Scan for the cell matching the given text and deliver its (X, Y) coordinate at center. 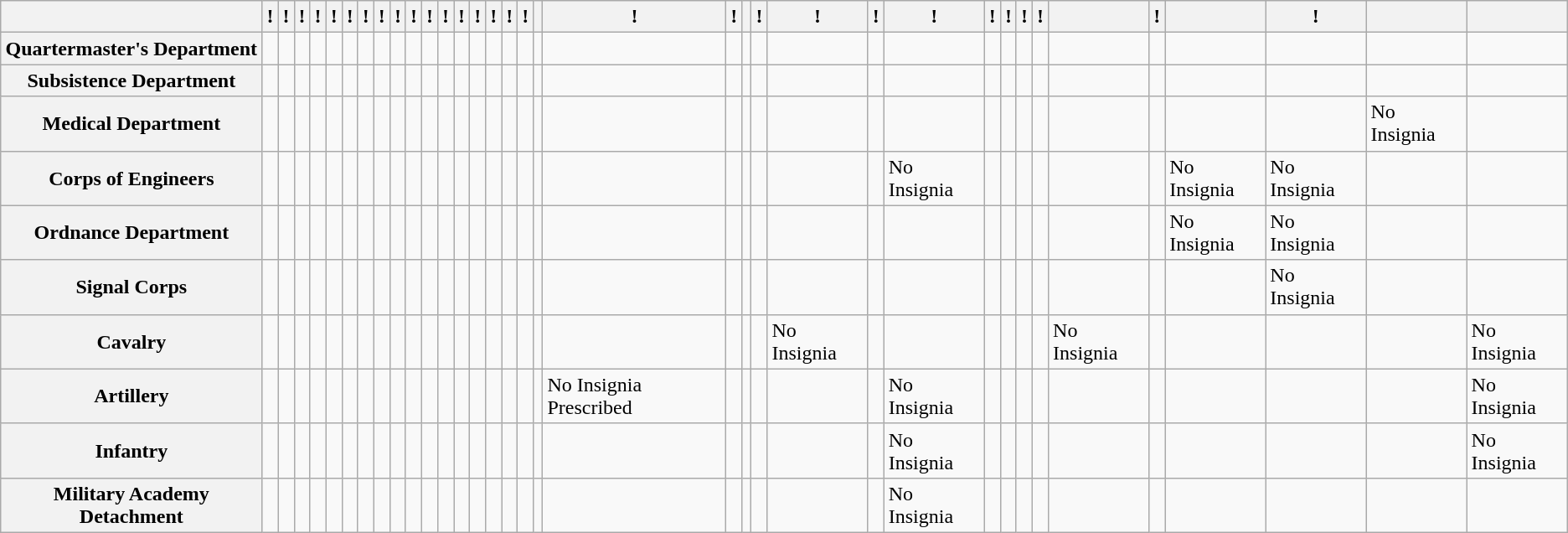
Cavalry (132, 342)
Quartermaster's Department (132, 49)
Infantry (132, 451)
Artillery (132, 396)
Corps of Engineers (132, 178)
No Insignia Prescribed (635, 396)
Medical Department (132, 124)
Signal Corps (132, 287)
Military Academy Detachment (132, 505)
Subsistence Department (132, 80)
Ordnance Department (132, 233)
